Locate the cell with the specified text and output its (x, y) center coordinate. 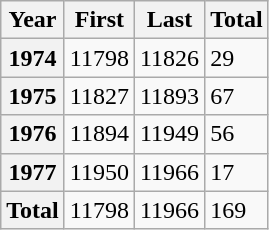
11949 (169, 134)
Year (33, 20)
56 (237, 134)
169 (237, 210)
17 (237, 172)
67 (237, 96)
11826 (169, 58)
Last (169, 20)
First (99, 20)
1974 (33, 58)
11950 (99, 172)
29 (237, 58)
11893 (169, 96)
11894 (99, 134)
1977 (33, 172)
1976 (33, 134)
11827 (99, 96)
1975 (33, 96)
